Output the (X, Y) coordinate of the center of the cell containing the given text.  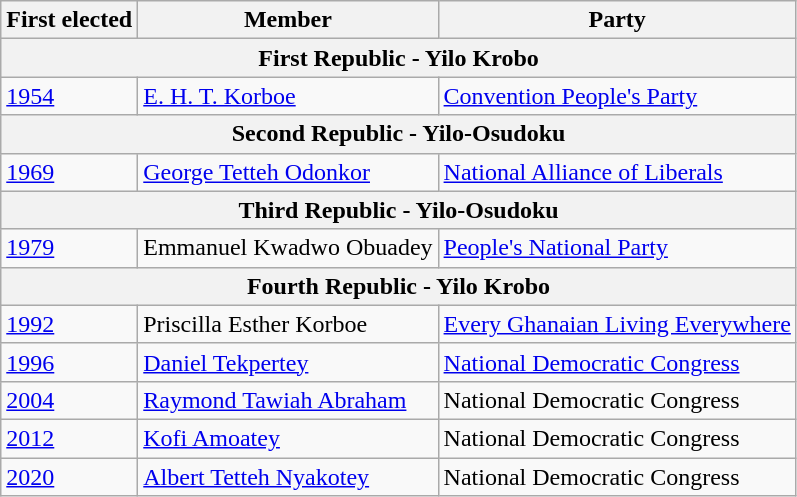
Member (288, 20)
2020 (70, 477)
Raymond Tawiah Abraham (288, 400)
Convention People's Party (617, 96)
Emmanuel Kwadwo Obuadey (288, 248)
1969 (70, 172)
1992 (70, 324)
Third Republic - Yilo-Osudoku (399, 210)
First Republic - Yilo Krobo (399, 58)
Albert Tetteh Nyakotey (288, 477)
E. H. T. Korboe (288, 96)
National Alliance of Liberals (617, 172)
People's National Party (617, 248)
1954 (70, 96)
George Tetteh Odonkor (288, 172)
Daniel Tekpertey (288, 362)
Every Ghanaian Living Everywhere (617, 324)
2004 (70, 400)
Priscilla Esther Korboe (288, 324)
Party (617, 20)
Second Republic - Yilo-Osudoku (399, 134)
1979 (70, 248)
1996 (70, 362)
First elected (70, 20)
Kofi Amoatey (288, 438)
Fourth Republic - Yilo Krobo (399, 286)
2012 (70, 438)
